Pinpoint the cell where the given text exists, returning its (x, y) midpoint coordinate. 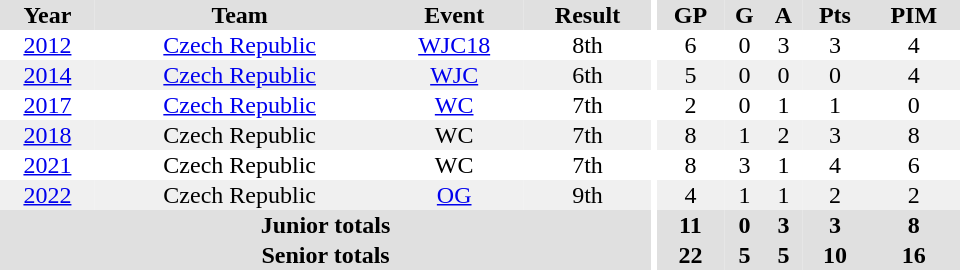
Event (454, 15)
Senior totals (326, 255)
22 (691, 255)
2017 (48, 105)
A (784, 15)
6th (588, 75)
2018 (48, 135)
PIM (914, 15)
2014 (48, 75)
2021 (48, 165)
16 (914, 255)
Team (240, 15)
G (744, 15)
11 (691, 225)
8th (588, 45)
GP (691, 15)
2022 (48, 195)
Junior totals (326, 225)
Pts (834, 15)
Result (588, 15)
2012 (48, 45)
9th (588, 195)
OG (454, 195)
WJC (454, 75)
10 (834, 255)
Year (48, 15)
WJC18 (454, 45)
